Provide the (X, Y) coordinate of the cell's center where the given text is located.  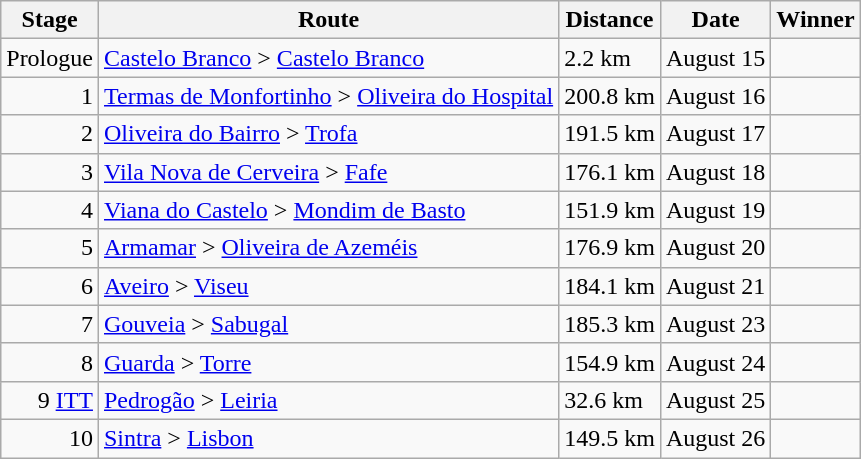
7 (50, 324)
August 18 (715, 172)
Viana do Castelo > Mondim de Basto (328, 210)
Winner (816, 20)
191.5 km (610, 134)
August 16 (715, 96)
32.6 km (610, 400)
August 20 (715, 248)
10 (50, 438)
4 (50, 210)
August 17 (715, 134)
Armamar > Oliveira de Azeméis (328, 248)
200.8 km (610, 96)
Gouveia > Sabugal (328, 324)
Route (328, 20)
149.5 km (610, 438)
August 25 (715, 400)
154.9 km (610, 362)
Aveiro > Viseu (328, 286)
Guarda > Torre (328, 362)
Castelo Branco > Castelo Branco (328, 58)
3 (50, 172)
Date (715, 20)
2 (50, 134)
Stage (50, 20)
176.9 km (610, 248)
August 24 (715, 362)
8 (50, 362)
August 21 (715, 286)
August 15 (715, 58)
184.1 km (610, 286)
5 (50, 248)
151.9 km (610, 210)
August 26 (715, 438)
Vila Nova de Cerveira > Fafe (328, 172)
August 19 (715, 210)
Distance (610, 20)
2.2 km (610, 58)
Oliveira do Bairro > Trofa (328, 134)
9 ITT (50, 400)
185.3 km (610, 324)
176.1 km (610, 172)
Termas de Monfortinho > Oliveira do Hospital (328, 96)
August 23 (715, 324)
Sintra > Lisbon (328, 438)
1 (50, 96)
6 (50, 286)
Prologue (50, 58)
Pedrogão > Leiria (328, 400)
